Provide the [x, y] coordinate of the cell's center where the given text is located.  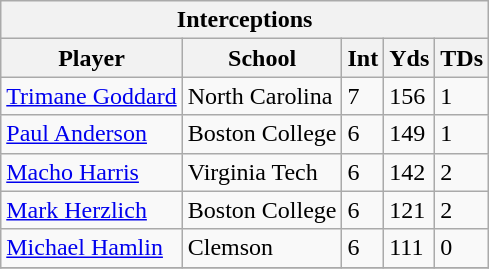
Mark Herzlich [92, 210]
North Carolina [262, 96]
School [262, 58]
Virginia Tech [262, 172]
Michael Hamlin [92, 248]
Macho Harris [92, 172]
Int [363, 58]
156 [410, 96]
TDs [462, 58]
Paul Anderson [92, 134]
Yds [410, 58]
142 [410, 172]
149 [410, 134]
Player [92, 58]
0 [462, 248]
Interceptions [245, 20]
121 [410, 210]
7 [363, 96]
Clemson [262, 248]
111 [410, 248]
Trimane Goddard [92, 96]
